Find where the given text appears and provide that cell's center as (x, y) coordinate. 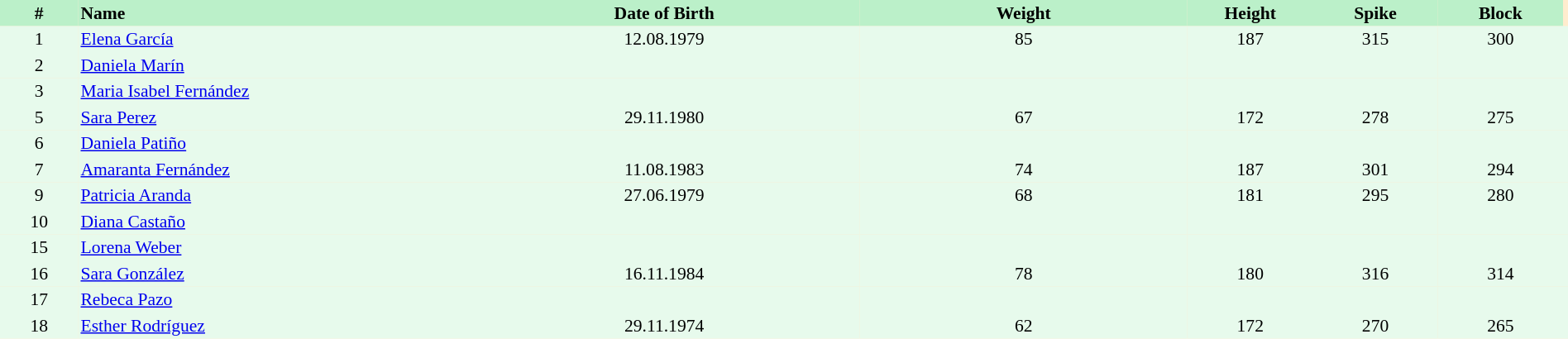
Sara Perez (273, 117)
Rebeca Pazo (273, 299)
17 (39, 299)
Weight (1024, 13)
67 (1024, 117)
78 (1024, 274)
Date of Birth (664, 13)
278 (1374, 117)
16.11.1984 (664, 274)
Height (1250, 13)
16 (39, 274)
62 (1024, 326)
Esther Rodríguez (273, 326)
295 (1374, 195)
270 (1374, 326)
29.11.1980 (664, 117)
3 (39, 91)
280 (1500, 195)
Patricia Aranda (273, 195)
Block (1500, 13)
68 (1024, 195)
11.08.1983 (664, 169)
6 (39, 144)
12.08.1979 (664, 40)
27.06.1979 (664, 195)
301 (1374, 169)
18 (39, 326)
181 (1250, 195)
Lorena Weber (273, 248)
10 (39, 222)
1 (39, 40)
300 (1500, 40)
29.11.1974 (664, 326)
Daniela Patiño (273, 144)
265 (1500, 326)
314 (1500, 274)
2 (39, 65)
74 (1024, 169)
# (39, 13)
Name (273, 13)
15 (39, 248)
Elena García (273, 40)
9 (39, 195)
Diana Castaño (273, 222)
Sara González (273, 274)
180 (1250, 274)
85 (1024, 40)
Amaranta Fernández (273, 169)
5 (39, 117)
Daniela Marín (273, 65)
275 (1500, 117)
316 (1374, 274)
Maria Isabel Fernández (273, 91)
294 (1500, 169)
Spike (1374, 13)
315 (1374, 40)
7 (39, 169)
